Locate the cell with the specified text and output its (x, y) center coordinate. 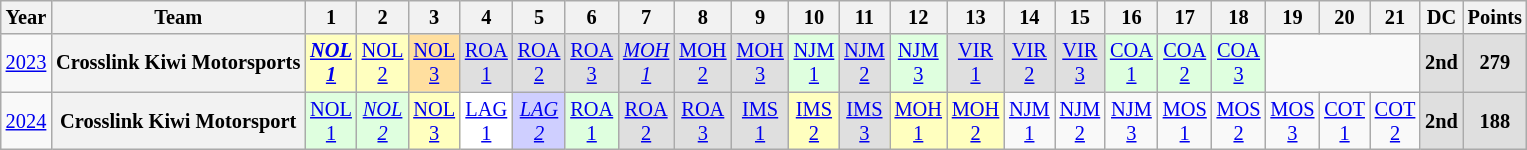
VIR3 (1080, 63)
COA3 (1239, 63)
MOS2 (1239, 121)
VIR1 (976, 63)
11 (864, 17)
5 (540, 17)
DC (1442, 17)
12 (918, 17)
188 (1495, 121)
COA1 (1132, 63)
COT2 (1395, 121)
18 (1239, 17)
6 (592, 17)
MOH3 (760, 63)
Crosslink Kiwi Motorsport (178, 121)
Crosslink Kiwi Motorsports (178, 63)
9 (760, 17)
20 (1344, 17)
COA2 (1185, 63)
21 (1395, 17)
MOS1 (1185, 121)
17 (1185, 17)
15 (1080, 17)
7 (646, 17)
VIR2 (1029, 63)
2024 (26, 121)
IMS1 (760, 121)
2 (383, 17)
COT1 (1344, 121)
8 (702, 17)
3 (434, 17)
Points (1495, 17)
16 (1132, 17)
IMS2 (814, 121)
2023 (26, 63)
Team (178, 17)
LAG1 (486, 121)
MOS3 (1292, 121)
1 (331, 17)
LAG2 (540, 121)
13 (976, 17)
IMS3 (864, 121)
4 (486, 17)
14 (1029, 17)
19 (1292, 17)
279 (1495, 63)
Year (26, 17)
10 (814, 17)
